Return [X, Y] of the center of cell containing provided text 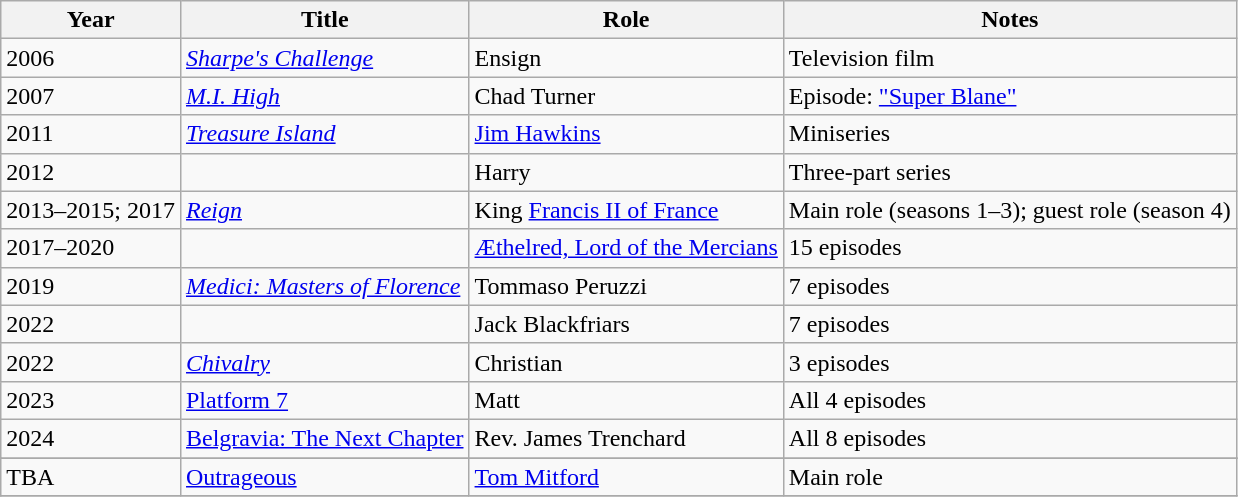
Matt [626, 400]
Reign [324, 210]
Miniseries [1010, 134]
M.I. High [324, 96]
2017–2020 [91, 248]
Year [91, 20]
15 episodes [1010, 248]
Notes [1010, 20]
All 8 episodes [1010, 438]
2023 [91, 400]
2019 [91, 286]
Platform 7 [324, 400]
Main role (seasons 1–3); guest role (season 4) [1010, 210]
Chivalry [324, 362]
Tom Mitford [626, 477]
Belgravia: The Next Chapter [324, 438]
2013–2015; 2017 [91, 210]
2007 [91, 96]
Tommaso Peruzzi [626, 286]
Harry [626, 172]
Rev. James Trenchard [626, 438]
TBA [91, 477]
Christian [626, 362]
2006 [91, 58]
Jack Blackfriars [626, 324]
Title [324, 20]
Outrageous [324, 477]
Sharpe's Challenge [324, 58]
Medici: Masters of Florence [324, 286]
Episode: "Super Blane" [1010, 96]
3 episodes [1010, 362]
Jim Hawkins [626, 134]
Role [626, 20]
Ensign [626, 58]
Television film [1010, 58]
King Francis II of France [626, 210]
Æthelred, Lord of the Mercians [626, 248]
2011 [91, 134]
Three-part series [1010, 172]
Chad Turner [626, 96]
All 4 episodes [1010, 400]
Main role [1010, 477]
2024 [91, 438]
2012 [91, 172]
Treasure Island [324, 134]
